Extract the (x, y) coordinate from the center of the cell holding the provided text.  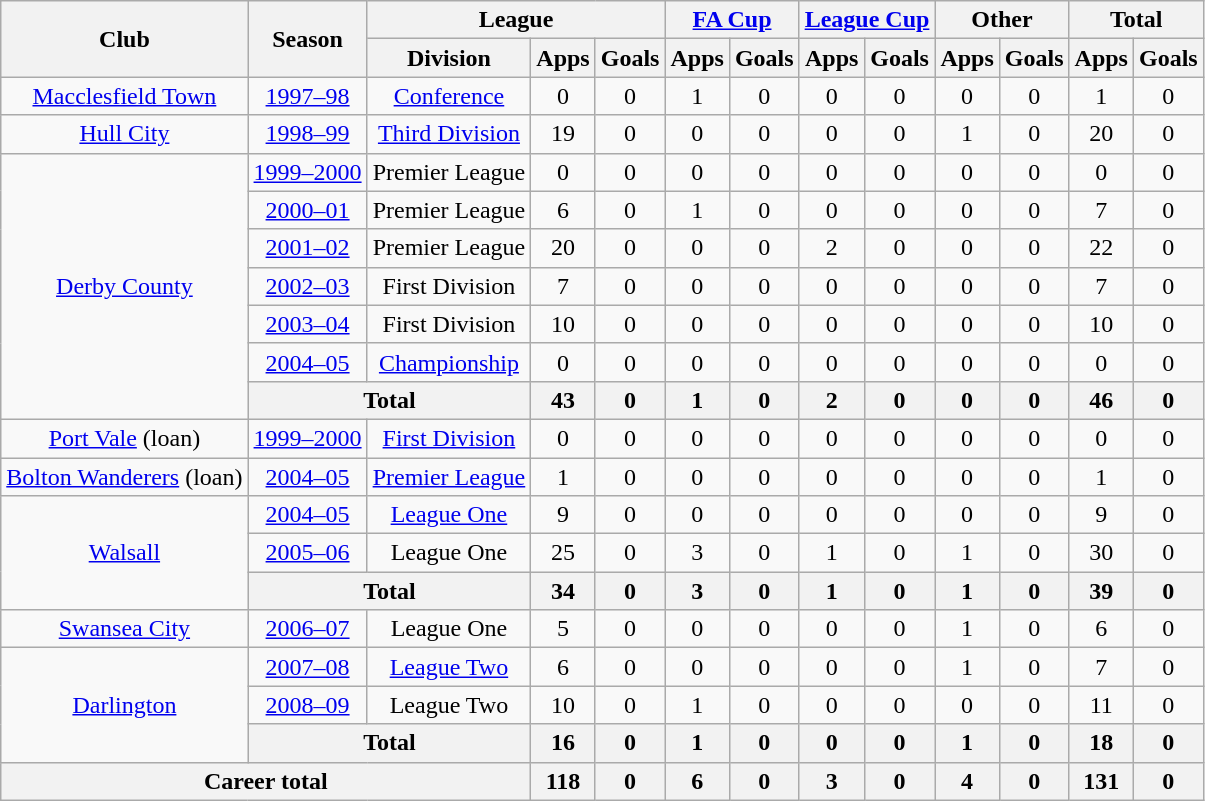
30 (1101, 553)
Club (124, 39)
FA Cup (732, 20)
2008–09 (308, 705)
Bolton Wanderers (loan) (124, 477)
131 (1101, 781)
League (516, 20)
2001–02 (308, 248)
Port Vale (loan) (124, 438)
118 (563, 781)
Championship (449, 362)
Walsall (124, 553)
Conference (449, 96)
2007–08 (308, 667)
Darlington (124, 705)
Macclesfield Town (124, 96)
Swansea City (124, 629)
43 (563, 400)
Hull City (124, 134)
19 (563, 134)
46 (1101, 400)
2005–06 (308, 553)
League Cup (867, 20)
25 (563, 553)
Other (1002, 20)
4 (967, 781)
2002–03 (308, 286)
34 (563, 591)
16 (563, 743)
1997–98 (308, 96)
2003–04 (308, 324)
Division (449, 58)
2000–01 (308, 210)
Derby County (124, 286)
Season (308, 39)
11 (1101, 705)
2006–07 (308, 629)
22 (1101, 248)
Career total (266, 781)
1998–99 (308, 134)
18 (1101, 743)
Third Division (449, 134)
5 (563, 629)
39 (1101, 591)
